Extract the (x, y) coordinate from the center of the cell holding the provided text.  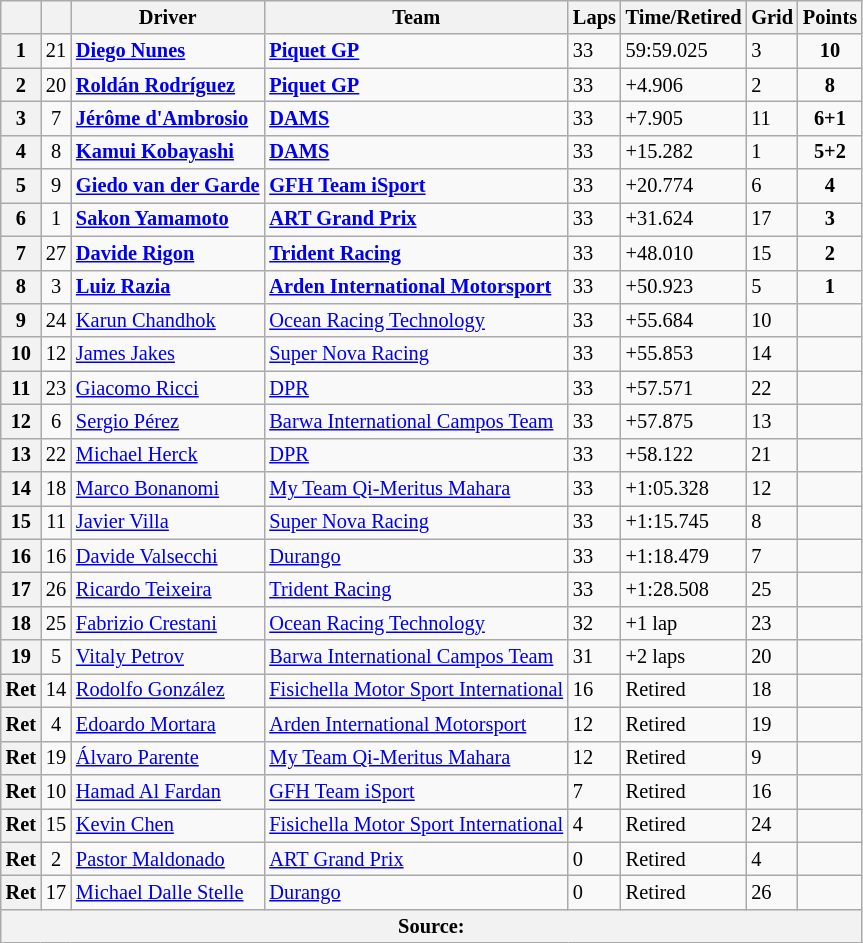
Diego Nunes (168, 51)
Pastor Maldonado (168, 859)
Vitaly Petrov (168, 657)
Marco Bonanomi (168, 489)
+1:05.328 (684, 489)
32 (594, 623)
Giacomo Ricci (168, 388)
Points (830, 17)
+1:15.745 (684, 522)
+57.571 (684, 388)
Driver (168, 17)
+1:28.508 (684, 589)
+2 laps (684, 657)
31 (594, 657)
Team (416, 17)
Sergio Pérez (168, 421)
Hamad Al Fardan (168, 791)
Time/Retired (684, 17)
+1:18.479 (684, 556)
+15.282 (684, 152)
6+1 (830, 118)
+55.853 (684, 354)
Luiz Razia (168, 287)
Grid (772, 17)
+57.875 (684, 421)
Jérôme d'Ambrosio (168, 118)
5+2 (830, 152)
+1 lap (684, 623)
+7.905 (684, 118)
Álvaro Parente (168, 758)
Kevin Chen (168, 825)
+31.624 (684, 219)
+20.774 (684, 186)
Davide Valsecchi (168, 556)
+50.923 (684, 287)
Ricardo Teixeira (168, 589)
+58.122 (684, 455)
Javier Villa (168, 522)
Edoardo Mortara (168, 724)
59:59.025 (684, 51)
+4.906 (684, 85)
Davide Rigon (168, 253)
Giedo van der Garde (168, 186)
Michael Herck (168, 455)
+55.684 (684, 320)
+48.010 (684, 253)
Kamui Kobayashi (168, 152)
Karun Chandhok (168, 320)
Sakon Yamamoto (168, 219)
James Jakes (168, 354)
Rodolfo González (168, 690)
Source: (432, 926)
Michael Dalle Stelle (168, 892)
Fabrizio Crestani (168, 623)
27 (56, 253)
Laps (594, 17)
Roldán Rodríguez (168, 85)
